Output the [X, Y] coordinate of the center of the cell containing the given text.  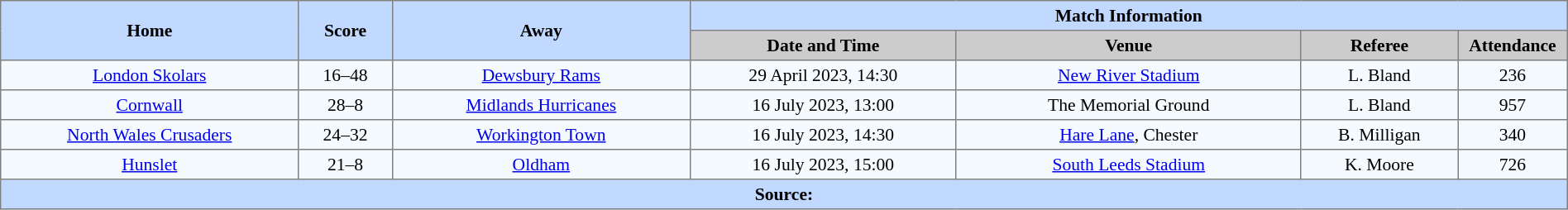
16 July 2023, 14:30 [823, 135]
Source: [784, 194]
K. Moore [1379, 165]
New River Stadium [1128, 75]
Cornwall [150, 105]
Away [541, 31]
340 [1513, 135]
Hunslet [150, 165]
Referee [1379, 45]
Attendance [1513, 45]
Workington Town [541, 135]
16 July 2023, 13:00 [823, 105]
Venue [1128, 45]
Midlands Hurricanes [541, 105]
726 [1513, 165]
16 July 2023, 15:00 [823, 165]
London Skolars [150, 75]
Score [346, 31]
Home [150, 31]
236 [1513, 75]
29 April 2023, 14:30 [823, 75]
21–8 [346, 165]
24–32 [346, 135]
Oldham [541, 165]
Date and Time [823, 45]
South Leeds Stadium [1128, 165]
Match Information [1128, 16]
16–48 [346, 75]
Dewsbury Rams [541, 75]
957 [1513, 105]
Hare Lane, Chester [1128, 135]
28–8 [346, 105]
North Wales Crusaders [150, 135]
The Memorial Ground [1128, 105]
B. Milligan [1379, 135]
